Identify which cell holds the provided text, then report its [X, Y] central coordinate. 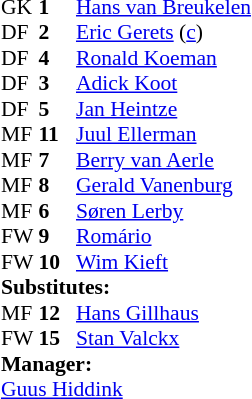
15 [57, 339]
5 [57, 109]
Juul Ellerman [164, 135]
Wim Kieft [164, 262]
Romário [164, 237]
Søren Lerby [164, 211]
8 [57, 185]
7 [57, 160]
6 [57, 211]
10 [57, 262]
Jan Heintze [164, 109]
Ronald Koeman [164, 58]
11 [57, 135]
Berry van Aerle [164, 160]
Substitutes: [126, 287]
Hans Gillhaus [164, 313]
12 [57, 313]
9 [57, 237]
4 [57, 58]
Gerald Vanenburg [164, 185]
Adick Koot [164, 83]
Manager: [126, 364]
2 [57, 33]
3 [57, 83]
Stan Valckx [164, 339]
Eric Gerets (c) [164, 33]
